Find where the given text appears and provide that cell's center as [x, y] coordinate. 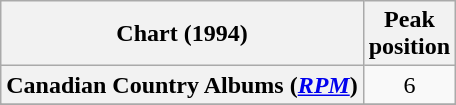
Canadian Country Albums (RPM) [182, 85]
6 [409, 85]
Chart (1994) [182, 34]
Peakposition [409, 34]
